Return (X, Y) of the center of cell containing provided text 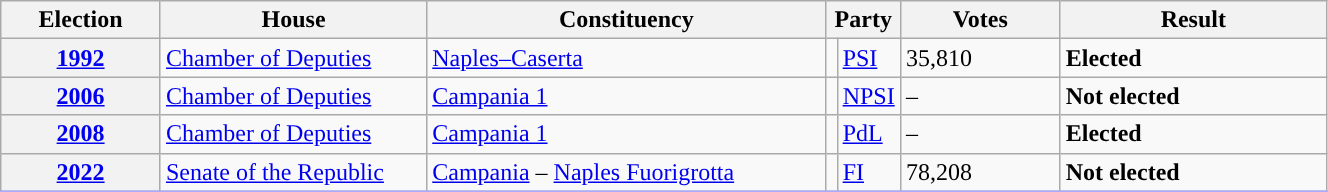
Election (81, 20)
35,810 (980, 58)
2008 (81, 134)
House (293, 20)
PSI (868, 58)
Constituency (626, 20)
1992 (81, 58)
Result (1193, 20)
2006 (81, 96)
2022 (81, 172)
Party (863, 20)
Naples–Caserta (626, 58)
Campania – Naples Fuorigrotta (626, 172)
NPSI (868, 96)
PdL (868, 134)
FI (868, 172)
Senate of the Republic (293, 172)
78,208 (980, 172)
Votes (980, 20)
